Capture the cell that displays the provided text and extract its (X, Y) central coordinate. 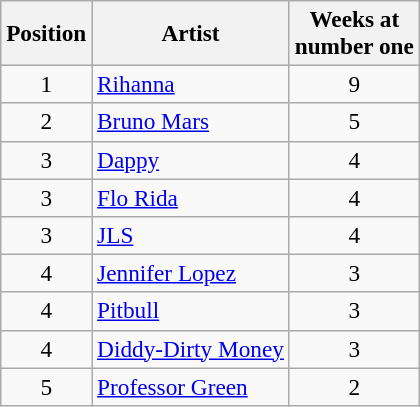
Professor Green (191, 386)
Bruno Mars (191, 122)
Flo Rida (191, 197)
Rihanna (191, 84)
JLS (191, 235)
Weeks atnumber one (354, 32)
Position (46, 32)
Pitbull (191, 311)
Artist (191, 32)
9 (354, 84)
Jennifer Lopez (191, 273)
Diddy-Dirty Money (191, 349)
1 (46, 84)
Dappy (191, 160)
